From the cell containing the given text, extract its center point as (X, Y) coordinate. 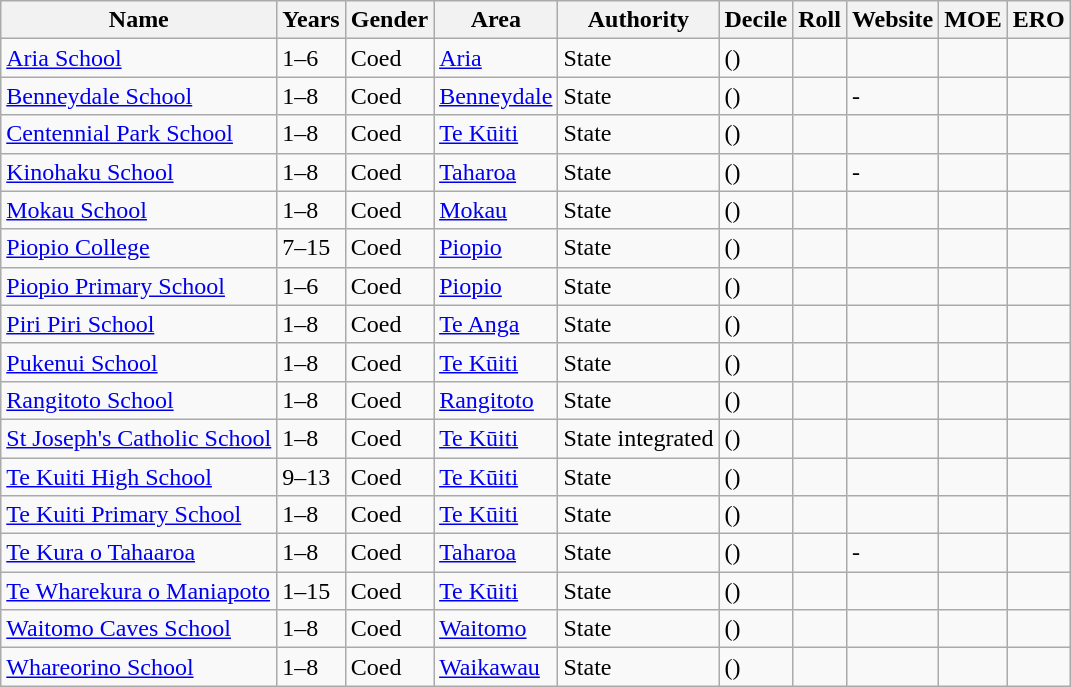
Years (311, 20)
1–15 (311, 591)
Te Kura o Tahaaroa (139, 553)
Mokau School (139, 210)
Centennial Park School (139, 134)
Piopio Primary School (139, 286)
Benneydale (496, 96)
MOE (973, 20)
Piopio College (139, 248)
7–15 (311, 248)
Name (139, 20)
Decile (756, 20)
Rangitoto School (139, 400)
Piri Piri School (139, 324)
Website (892, 20)
Waitomo Caves School (139, 629)
ERO (1038, 20)
Roll (820, 20)
Te Kuiti High School (139, 477)
Benneydale School (139, 96)
Aria School (139, 58)
Aria (496, 58)
Waikawau (496, 667)
Whareorino School (139, 667)
Te Kuiti Primary School (139, 515)
Mokau (496, 210)
Te Wharekura o Maniapoto (139, 591)
Waitomo (496, 629)
Kinohaku School (139, 172)
Rangitoto (496, 400)
St Joseph's Catholic School (139, 438)
Gender (389, 20)
9–13 (311, 477)
Area (496, 20)
Authority (638, 20)
Te Anga (496, 324)
State integrated (638, 438)
Pukenui School (139, 362)
